Provide the [x, y] coordinate of the cell's center where the given text is located.  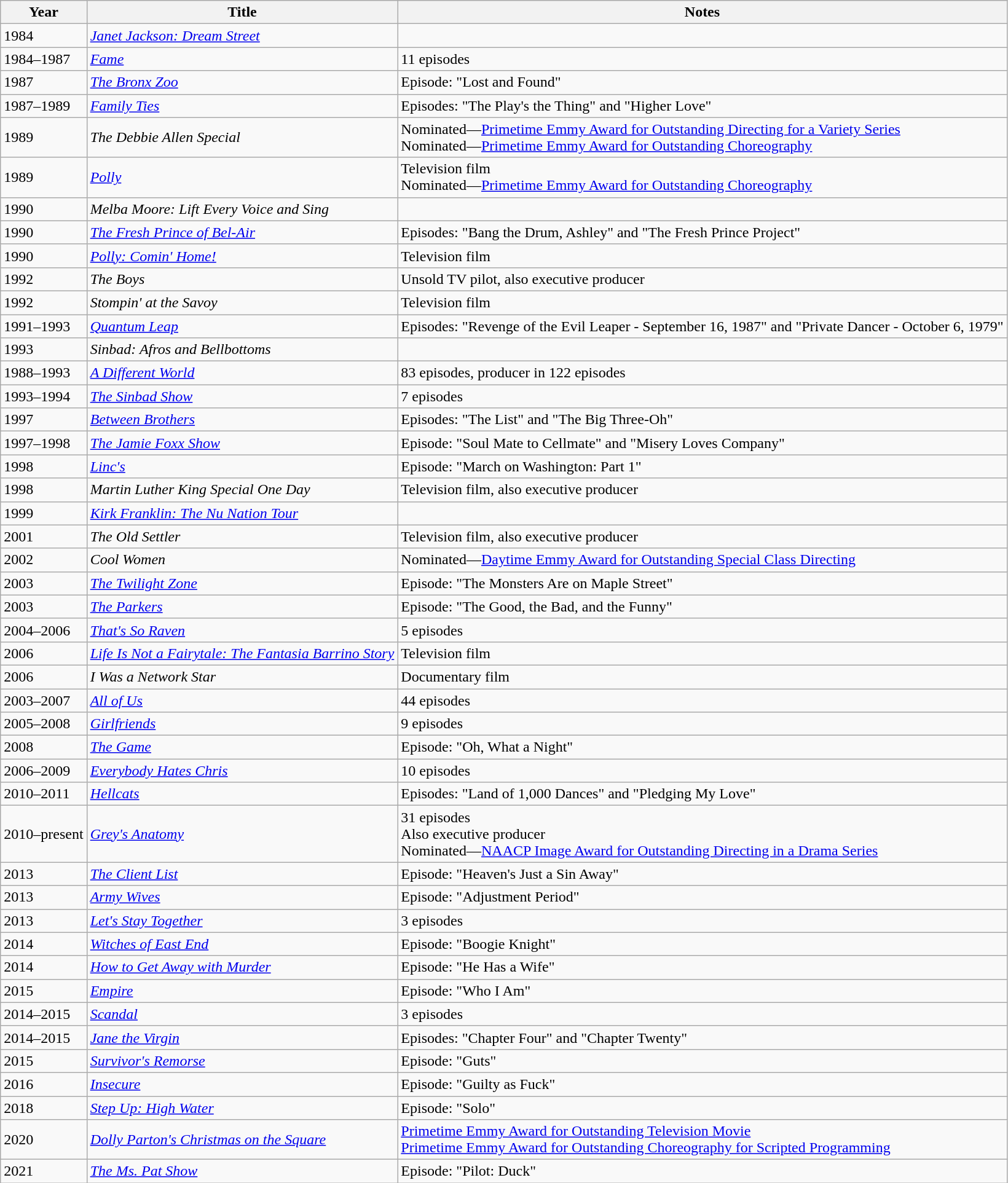
1988–1993 [44, 373]
2005–2008 [44, 724]
2010–present [44, 834]
Melba Moore: Lift Every Voice and Sing [242, 209]
2018 [44, 1108]
10 episodes [702, 771]
Cool Women [242, 560]
Episode: "Soul Mate to Cellmate" and "Misery Loves Company" [702, 443]
Witches of East End [242, 944]
7 episodes [702, 396]
Everybody Hates Chris [242, 771]
The Boys [242, 279]
The Client List [242, 874]
Documentary film [702, 677]
Episode: "Pilot: Duck" [702, 1171]
Episode: "Heaven's Just a Sin Away" [702, 874]
Between Brothers [242, 420]
1993 [44, 350]
Step Up: High Water [242, 1108]
1984–1987 [44, 59]
Army Wives [242, 897]
Year [44, 12]
Let's Stay Together [242, 921]
Fame [242, 59]
Episode: "Boogie Knight" [702, 944]
Survivor's Remorse [242, 1061]
Episodes: "The List" and "The Big Three-Oh" [702, 420]
The Twilight Zone [242, 583]
44 episodes [702, 700]
Jane the Virgin [242, 1037]
1997–1998 [44, 443]
2021 [44, 1171]
Episode: "March on Washington: Part 1" [702, 466]
Episodes: "Chapter Four" and "Chapter Twenty" [702, 1037]
The Jamie Foxx Show [242, 443]
That's So Raven [242, 630]
1999 [44, 513]
The Ms. Pat Show [242, 1171]
Episode: "The Monsters Are on Maple Street" [702, 583]
Episodes: "Bang the Drum, Ashley" and "The Fresh Prince Project" [702, 232]
Nominated—Daytime Emmy Award for Outstanding Special Class Directing [702, 560]
Episode: "Guilty as Fuck" [702, 1084]
Scandal [242, 1014]
Janet Jackson: Dream Street [242, 36]
Television filmNominated—Primetime Emmy Award for Outstanding Choreography [702, 177]
The Sinbad Show [242, 396]
Insecure [242, 1084]
Unsold TV pilot, also executive producer [702, 279]
Linc's [242, 466]
The Old Settler [242, 536]
2004–2006 [44, 630]
The Debbie Allen Special [242, 138]
Grey's Anatomy [242, 834]
Polly: Comin' Home! [242, 256]
2001 [44, 536]
Stompin' at the Savoy [242, 302]
Episode: "Adjustment Period" [702, 897]
2010–2011 [44, 794]
5 episodes [702, 630]
Episode: "Guts" [702, 1061]
Primetime Emmy Award for Outstanding Television MoviePrimetime Emmy Award for Outstanding Choreography for Scripted Programming [702, 1139]
Episode: "He Has a Wife" [702, 967]
Life Is Not a Fairytale: The Fantasia Barrino Story [242, 653]
Notes [702, 12]
1987–1989 [44, 106]
2008 [44, 747]
2020 [44, 1139]
1991–1993 [44, 326]
The Parkers [242, 607]
Episodes: "Revenge of the Evil Leaper - September 16, 1987" and "Private Dancer - October 6, 1979" [702, 326]
83 episodes, producer in 122 episodes [702, 373]
Girlfriends [242, 724]
The Bronx Zoo [242, 82]
Episodes: "The Play's the Thing" and "Higher Love" [702, 106]
1984 [44, 36]
Empire [242, 991]
I Was a Network Star [242, 677]
11 episodes [702, 59]
Sinbad: Afros and Bellbottoms [242, 350]
Nominated—Primetime Emmy Award for Outstanding Directing for a Variety SeriesNominated—Primetime Emmy Award for Outstanding Choreography [702, 138]
2003–2007 [44, 700]
Kirk Franklin: The Nu Nation Tour [242, 513]
The Fresh Prince of Bel-Air [242, 232]
Episode: "Solo" [702, 1108]
How to Get Away with Murder [242, 967]
Polly [242, 177]
Martin Luther King Special One Day [242, 490]
Episode: "The Good, the Bad, and the Funny" [702, 607]
1993–1994 [44, 396]
Episodes: "Land of 1,000 Dances" and "Pledging My Love" [702, 794]
Hellcats [242, 794]
Quantum Leap [242, 326]
2002 [44, 560]
Episode: "Oh, What a Night" [702, 747]
Title [242, 12]
Dolly Parton's Christmas on the Square [242, 1139]
Episode: "Lost and Found" [702, 82]
All of Us [242, 700]
A Different World [242, 373]
31 episodes Also executive producerNominated—NAACP Image Award for Outstanding Directing in a Drama Series [702, 834]
The Game [242, 747]
1997 [44, 420]
2006–2009 [44, 771]
1987 [44, 82]
Family Ties [242, 106]
2016 [44, 1084]
9 episodes [702, 724]
Episode: "Who I Am" [702, 991]
